Determine the (X, Y) coordinate at the center of the cell enclosing the given text.  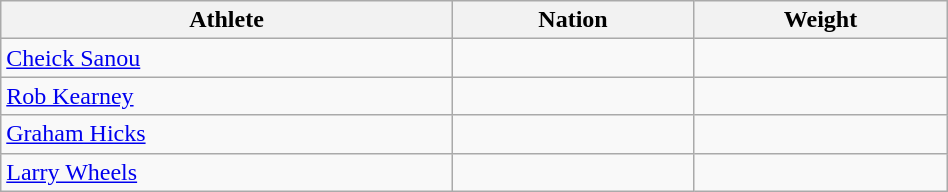
Graham Hicks (227, 134)
Rob Kearney (227, 96)
Weight (821, 20)
Larry Wheels (227, 172)
Athlete (227, 20)
Cheick Sanou (227, 58)
Nation (572, 20)
